Extract the [X, Y] coordinate from the center of the cell holding the provided text.  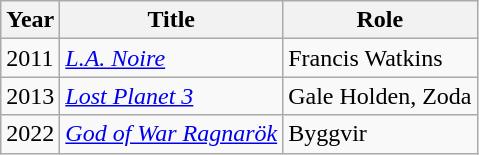
Gale Holden, Zoda [380, 96]
Year [30, 20]
Role [380, 20]
Byggvir [380, 134]
2022 [30, 134]
God of War Ragnarök [172, 134]
2013 [30, 96]
Lost Planet 3 [172, 96]
Francis Watkins [380, 58]
L.A. Noire [172, 58]
2011 [30, 58]
Title [172, 20]
